Detect which cell encompasses the target text, then output its [x, y] center coordinate. 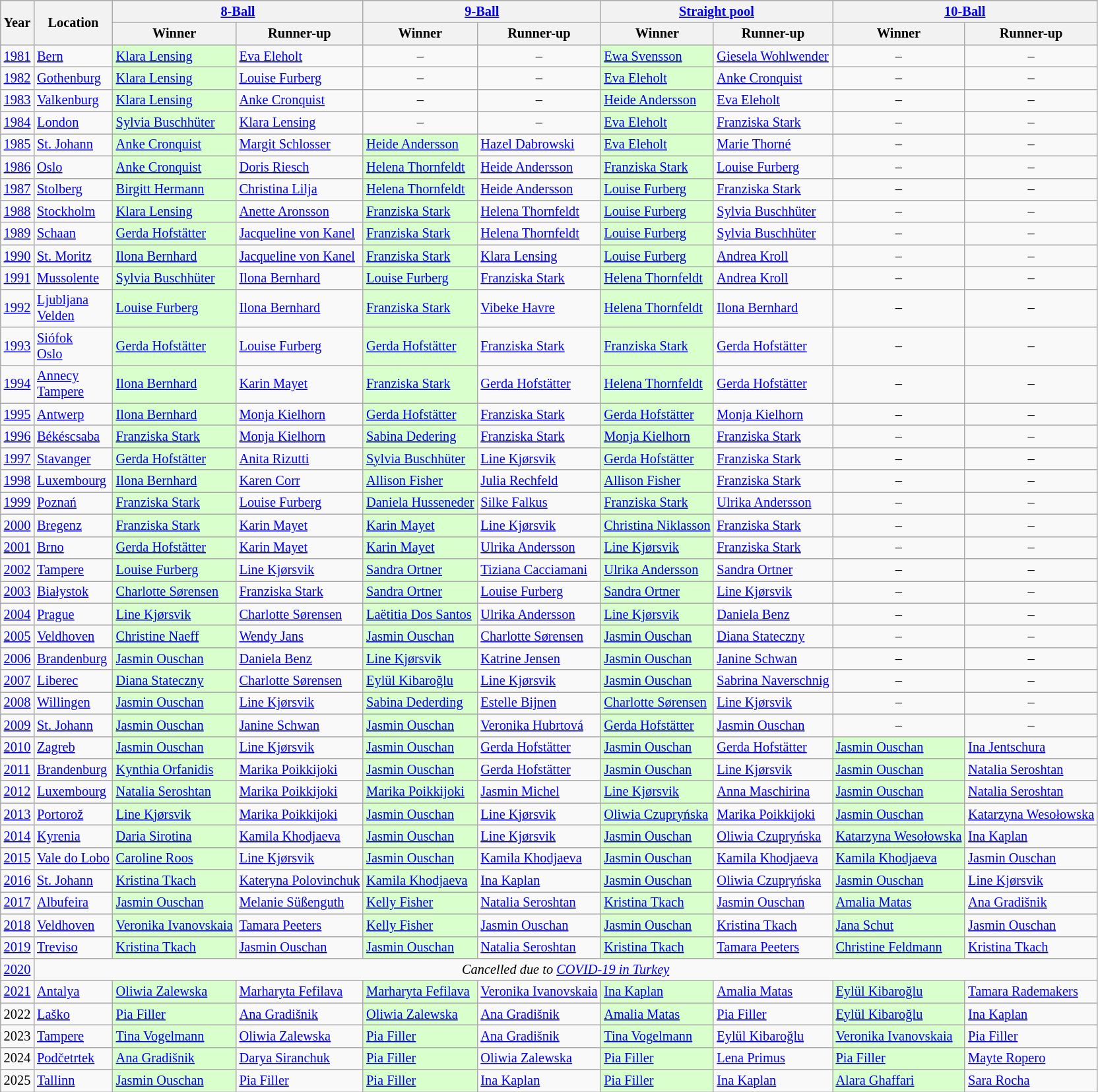
1988 [17, 211]
2002 [17, 569]
1983 [17, 100]
Portorož [73, 814]
1984 [17, 123]
Julia Rechfeld [538, 481]
2008 [17, 703]
Sara Rocha [1031, 1081]
2012 [17, 792]
Ina Jentschura [1031, 748]
Laško [73, 1014]
1991 [17, 278]
Location [73, 22]
Treviso [73, 947]
1999 [17, 503]
1996 [17, 436]
Bregenz [73, 525]
Jasmin Michel [538, 792]
Antwerp [73, 414]
Ewa Svensson [657, 56]
Antalya [73, 992]
Oslo [73, 167]
1993 [17, 346]
2018 [17, 925]
Mayte Ropero [1031, 1058]
Anna Maschirina [773, 792]
Cancelled due to COVID-19 in Turkey [565, 969]
Darya Siranchuk [300, 1058]
Ljubljana Velden [73, 308]
2011 [17, 769]
2023 [17, 1036]
Birgitt Hermann [174, 189]
Albufeira [73, 903]
Caroline Roos [174, 858]
Białystok [73, 592]
2024 [17, 1058]
9-Ball [482, 11]
Schaan [73, 234]
Christina Lilja [300, 189]
Laëtitia Dos Santos [420, 614]
2016 [17, 881]
2013 [17, 814]
Katrine Jensen [538, 658]
2015 [17, 858]
2001 [17, 548]
1997 [17, 459]
2022 [17, 1014]
Podčetrtek [73, 1058]
Alara Ghaffari [899, 1081]
Lena Primus [773, 1058]
Mussolente [73, 278]
1995 [17, 414]
Jana Schut [899, 925]
1989 [17, 234]
Valkenburg [73, 100]
Gothenburg [73, 78]
Melanie Süßenguth [300, 903]
Bern [73, 56]
Vibeke Havre [538, 308]
Doris Riesch [300, 167]
Daria Sirotina [174, 836]
8-Ball [238, 11]
2017 [17, 903]
Kateryna Polovinchuk [300, 881]
2005 [17, 636]
Estelle Bijnen [538, 703]
Karen Corr [300, 481]
Zagreb [73, 748]
Annecy Tampere [73, 384]
Liberec [73, 681]
2021 [17, 992]
Stockholm [73, 211]
2014 [17, 836]
Sabrina Naverschnig [773, 681]
1992 [17, 308]
Anette Aronsson [300, 211]
Tallinn [73, 1081]
1986 [17, 167]
2004 [17, 614]
2010 [17, 748]
Year [17, 22]
Sabina Dedering [420, 436]
1994 [17, 384]
2007 [17, 681]
Straight pool [717, 11]
Sabina Dederding [420, 703]
2019 [17, 947]
2009 [17, 725]
1982 [17, 78]
Anita Rizutti [300, 459]
Stavanger [73, 459]
Wendy Jans [300, 636]
Brno [73, 548]
London [73, 123]
Hazel Dabrowski [538, 145]
Kynthia Orfanidis [174, 769]
Daniela Husseneder [420, 503]
Christine Feldmann [899, 947]
10-Ball [965, 11]
Tiziana Cacciamani [538, 569]
Margit Schlosser [300, 145]
Kyrenia [73, 836]
Willingen [73, 703]
Christine Naeff [174, 636]
St. Moritz [73, 256]
Tamara Rademakers [1031, 992]
Christina Niklasson [657, 525]
Marie Thorné [773, 145]
Stolberg [73, 189]
2020 [17, 969]
Prague [73, 614]
2006 [17, 658]
Békéscsaba [73, 436]
Vale do Lobo [73, 858]
Giesela Wohlwender [773, 56]
1985 [17, 145]
2025 [17, 1081]
1981 [17, 56]
Silke Falkus [538, 503]
Poznań [73, 503]
1987 [17, 189]
2003 [17, 592]
Siófok Oslo [73, 346]
Veronika Hubrtová [538, 725]
2000 [17, 525]
1998 [17, 481]
1990 [17, 256]
